Identify which cell holds the provided text, then report its [x, y] central coordinate. 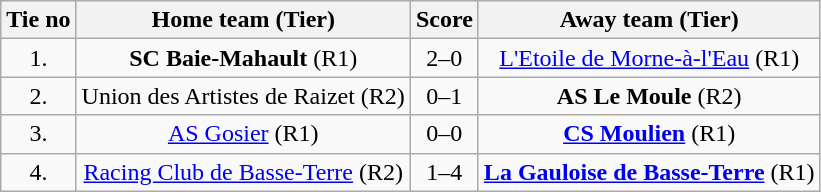
L'Etoile de Morne-à-l'Eau (R1) [649, 58]
CS Moulien (R1) [649, 134]
Union des Artistes de Raizet (R2) [243, 96]
AS Le Moule (R2) [649, 96]
Tie no [38, 20]
AS Gosier (R1) [243, 134]
2. [38, 96]
SC Baie-Mahault (R1) [243, 58]
0–1 [444, 96]
Score [444, 20]
Home team (Tier) [243, 20]
1. [38, 58]
1–4 [444, 172]
3. [38, 134]
2–0 [444, 58]
4. [38, 172]
Away team (Tier) [649, 20]
0–0 [444, 134]
La Gauloise de Basse-Terre (R1) [649, 172]
Racing Club de Basse-Terre (R2) [243, 172]
